Find where the given text appears and provide that cell's center as [X, Y] coordinate. 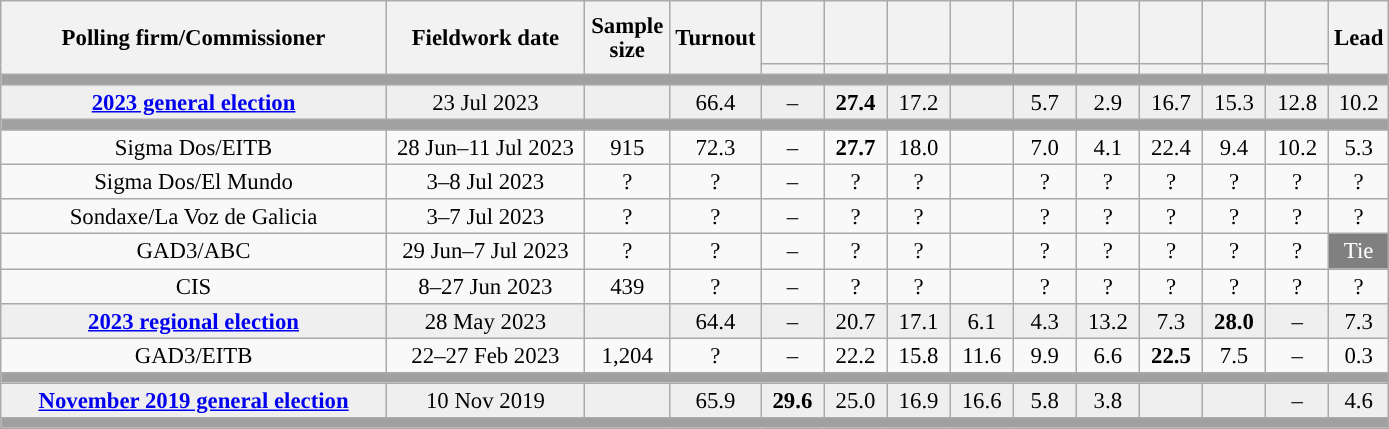
9.9 [1044, 356]
2023 general election [194, 102]
12.8 [1298, 102]
18.0 [918, 148]
439 [627, 286]
28 Jun–11 Jul 2023 [485, 148]
GAD3/ABC [194, 252]
66.4 [716, 102]
Sondaxe/La Voz de Galicia [194, 218]
11.6 [982, 356]
6.1 [982, 320]
Turnout [716, 38]
22.4 [1170, 148]
64.4 [716, 320]
15.3 [1234, 102]
20.7 [856, 320]
8–27 Jun 2023 [485, 286]
November 2019 general election [194, 400]
Sample size [627, 38]
Sigma Dos/EITB [194, 148]
Polling firm/Commissioner [194, 38]
15.8 [918, 356]
72.3 [716, 148]
0.3 [1359, 356]
915 [627, 148]
27.4 [856, 102]
27.7 [856, 148]
6.6 [1108, 356]
10 Nov 2019 [485, 400]
28 May 2023 [485, 320]
1,204 [627, 356]
17.2 [918, 102]
4.6 [1359, 400]
17.1 [918, 320]
3–7 Jul 2023 [485, 218]
25.0 [856, 400]
7.5 [1234, 356]
7.0 [1044, 148]
Sigma Dos/El Mundo [194, 182]
29.6 [792, 400]
28.0 [1234, 320]
5.3 [1359, 148]
29 Jun–7 Jul 2023 [485, 252]
Lead [1359, 38]
22.2 [856, 356]
Fieldwork date [485, 38]
4.1 [1108, 148]
16.6 [982, 400]
22.5 [1170, 356]
65.9 [716, 400]
2023 regional election [194, 320]
CIS [194, 286]
9.4 [1234, 148]
2.9 [1108, 102]
16.7 [1170, 102]
5.7 [1044, 102]
13.2 [1108, 320]
22–27 Feb 2023 [485, 356]
23 Jul 2023 [485, 102]
5.8 [1044, 400]
3.8 [1108, 400]
4.3 [1044, 320]
16.9 [918, 400]
GAD3/EITB [194, 356]
Tie [1359, 252]
3–8 Jul 2023 [485, 182]
